Locate the cell with the specified text and output its (X, Y) center coordinate. 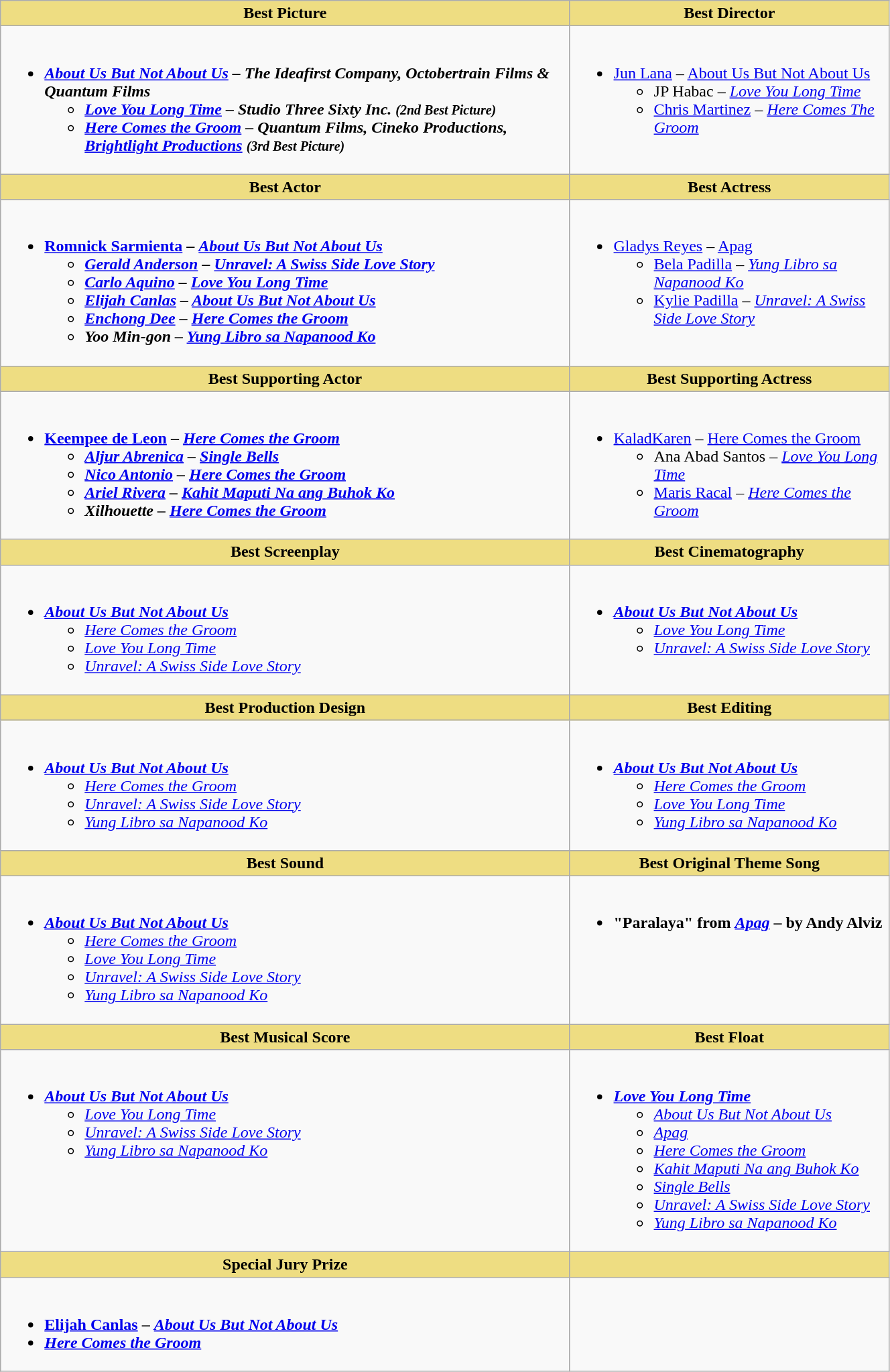
Best Supporting Actor (285, 379)
About Us But Not About UsLove You Long TimeUnravel: A Swiss Side Love StoryYung Libro sa Napanood Ko (285, 1151)
Best Production Design (285, 707)
Best Screenplay (285, 552)
Best Musical Score (285, 1036)
Best Actor (285, 187)
Best Actress (729, 187)
Best Picture (285, 13)
Gladys Reyes – ApagBela Padilla – Yung Libro sa Napanood KoKylie Padilla – Unravel: A Swiss Side Love Story (729, 283)
Special Jury Prize (285, 1265)
About Us But Not About UsHere Comes the GroomLove You Long TimeUnravel: A Swiss Side Love Story (285, 630)
About Us But Not About UsHere Comes the GroomLove You Long TimeYung Libro sa Napanood Ko (729, 785)
Best Original Theme Song (729, 863)
Best Editing (729, 707)
Best Cinematography (729, 552)
About Us But Not About UsLove You Long TimeUnravel: A Swiss Side Love Story (729, 630)
Elijah Canlas – About Us But Not About UsHere Comes the Groom (285, 1324)
About Us But Not About UsHere Comes the GroomUnravel: A Swiss Side Love StoryYung Libro sa Napanood Ko (285, 785)
Best Float (729, 1036)
Best Sound (285, 863)
KaladKaren – Here Comes the GroomAna Abad Santos – Love You Long TimeMaris Racal – Here Comes the Groom (729, 465)
Best Supporting Actress (729, 379)
Jun Lana – About Us But Not About UsJP Habac – Love You Long TimeChris Martinez – Here Comes The Groom (729, 100)
"Paralaya" from Apag – by Andy Alviz (729, 950)
Best Director (729, 13)
About Us But Not About UsHere Comes the GroomLove You Long TimeUnravel: A Swiss Side Love StoryYung Libro sa Napanood Ko (285, 950)
